Determine the (X, Y) coordinate at the center of the cell enclosing the given text.  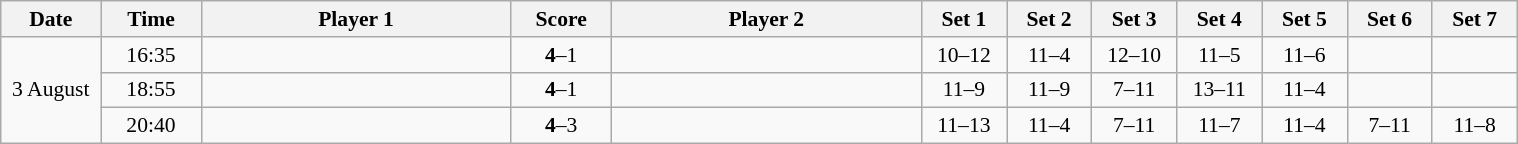
Set 4 (1220, 19)
11–5 (1220, 55)
13–11 (1220, 90)
Player 1 (356, 19)
18:55 (151, 90)
3 August (51, 90)
12–10 (1134, 55)
11–8 (1474, 126)
20:40 (151, 126)
Time (151, 19)
Set 2 (1048, 19)
11–7 (1220, 126)
11–13 (964, 126)
Set 7 (1474, 19)
Set 3 (1134, 19)
Set 6 (1390, 19)
Date (51, 19)
Set 1 (964, 19)
10–12 (964, 55)
Set 5 (1304, 19)
4–3 (561, 126)
11–6 (1304, 55)
16:35 (151, 55)
Score (561, 19)
Player 2 (766, 19)
